For the text-containing cell, return its midpoint in [X, Y] coordinate format. 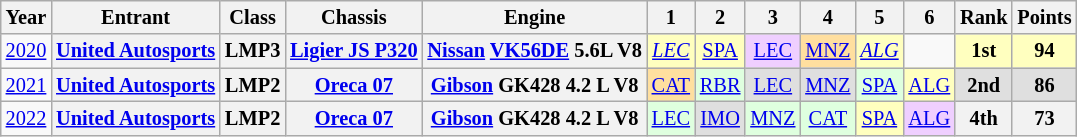
Rank [984, 17]
Ligier JS P320 [354, 51]
Nissan VK56DE 5.6L V8 [534, 51]
RBR [720, 85]
LMP3 [252, 51]
2021 [26, 85]
4 [828, 17]
94 [1044, 51]
IMO [720, 118]
86 [1044, 85]
2022 [26, 118]
Class [252, 17]
1 [671, 17]
5 [879, 17]
2nd [984, 85]
Chassis [354, 17]
2020 [26, 51]
3 [772, 17]
4th [984, 118]
Points [1044, 17]
1st [984, 51]
6 [930, 17]
Entrant [136, 17]
Engine [534, 17]
73 [1044, 118]
2 [720, 17]
Year [26, 17]
